Identify which cell holds the provided text, then report its (X, Y) central coordinate. 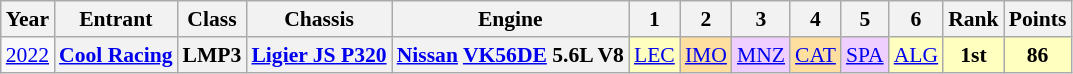
Entrant (116, 19)
1st (974, 55)
5 (865, 19)
CAT (816, 55)
LMP3 (212, 55)
SPA (865, 55)
1 (654, 19)
2022 (28, 55)
2 (706, 19)
3 (761, 19)
Cool Racing (116, 55)
6 (916, 19)
Chassis (318, 19)
MNZ (761, 55)
Points (1038, 19)
Ligier JS P320 (318, 55)
LEC (654, 55)
Engine (510, 19)
Nissan VK56DE 5.6L V8 (510, 55)
Rank (974, 19)
4 (816, 19)
Year (28, 19)
86 (1038, 55)
Class (212, 19)
IMO (706, 55)
ALG (916, 55)
